Determine the (X, Y) coordinate at the center of the cell enclosing the given text.  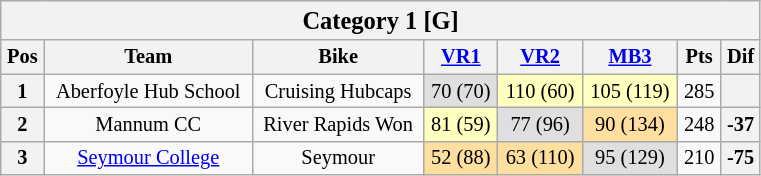
63 (110) (540, 158)
Cruising Hubcaps (338, 91)
Pts (700, 57)
Bike (338, 57)
VR1 (461, 57)
248 (700, 124)
-75 (741, 158)
MB3 (630, 57)
Seymour College (148, 158)
Pos (22, 57)
Dif (741, 57)
210 (700, 158)
70 (70) (461, 91)
105 (119) (630, 91)
2 (22, 124)
Seymour (338, 158)
VR2 (540, 57)
110 (60) (540, 91)
90 (134) (630, 124)
285 (700, 91)
Aberfoyle Hub School (148, 91)
77 (96) (540, 124)
Category 1 [G] (381, 20)
River Rapids Won (338, 124)
1 (22, 91)
81 (59) (461, 124)
Team (148, 57)
95 (129) (630, 158)
Mannum CC (148, 124)
-37 (741, 124)
3 (22, 158)
52 (88) (461, 158)
